From the cell containing the given text, extract its center point as (x, y) coordinate. 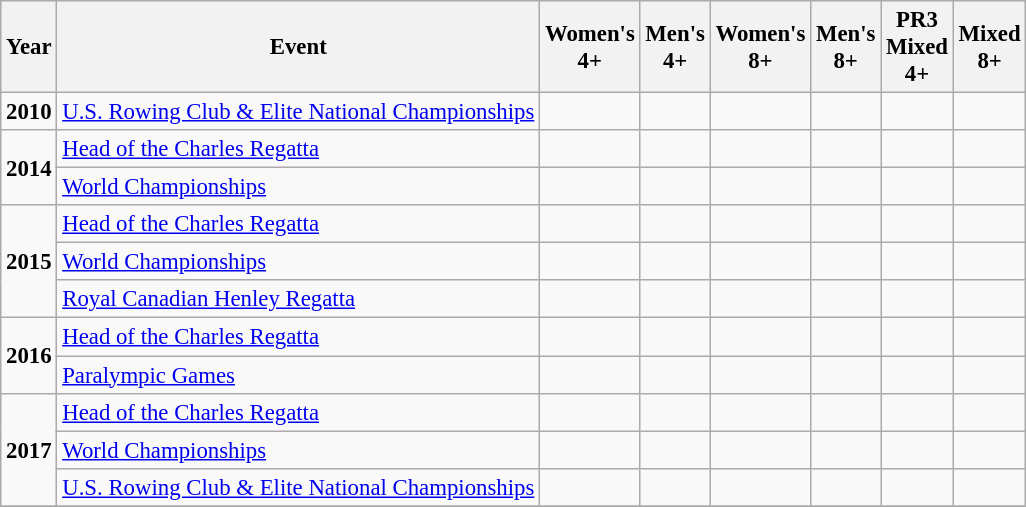
Men's 4+ (675, 47)
Event (298, 47)
2010 (29, 112)
2015 (29, 262)
Year (29, 47)
2017 (29, 450)
Mixed 8+ (990, 47)
Paralympic Games (298, 375)
2016 (29, 356)
2014 (29, 168)
PR3 Mixed 4+ (918, 47)
Women's 4+ (590, 47)
Royal Canadian Henley Regatta (298, 299)
Men's 8+ (846, 47)
Women's 8+ (760, 47)
